Determine the [X, Y] coordinate at the center of the cell enclosing the given text.  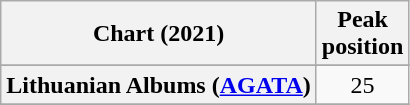
25 [362, 85]
Chart (2021) [159, 34]
Lithuanian Albums (AGATA) [159, 85]
Peakposition [362, 34]
